Locate the cell with the specified text and output its (X, Y) center coordinate. 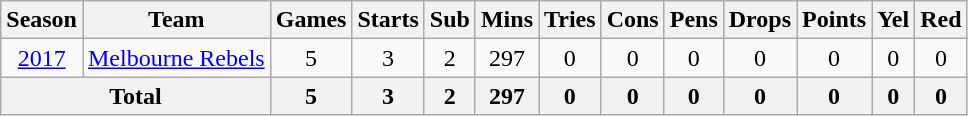
Points (834, 20)
Sub (450, 20)
Melbourne Rebels (176, 58)
Season (42, 20)
Pens (694, 20)
Yel (894, 20)
Mins (506, 20)
Red (941, 20)
Team (176, 20)
Starts (388, 20)
Tries (570, 20)
2017 (42, 58)
Drops (760, 20)
Games (311, 20)
Cons (632, 20)
Total (136, 96)
